Capture the cell that displays the provided text and extract its (x, y) central coordinate. 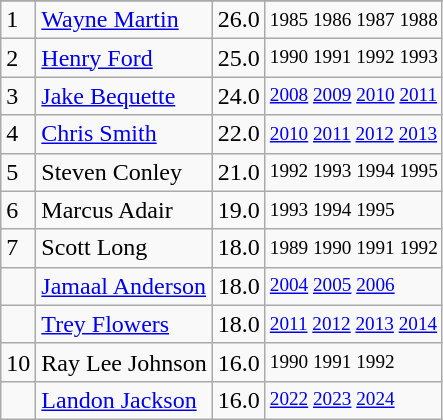
1 (18, 20)
2010 2011 2012 2013 (354, 134)
Jamaal Anderson (124, 286)
1990 1991 1992 (354, 362)
2 (18, 58)
2011 2012 2013 2014 (354, 324)
2004 2005 2006 (354, 286)
3 (18, 96)
22.0 (238, 134)
4 (18, 134)
25.0 (238, 58)
Henry Ford (124, 58)
7 (18, 248)
Jake Bequette (124, 96)
2008 2009 2010 2011 (354, 96)
Landon Jackson (124, 400)
10 (18, 362)
24.0 (238, 96)
Wayne Martin (124, 20)
5 (18, 172)
26.0 (238, 20)
6 (18, 210)
Ray Lee Johnson (124, 362)
Marcus Adair (124, 210)
2022 2023 2024 (354, 400)
Trey Flowers (124, 324)
19.0 (238, 210)
Chris Smith (124, 134)
1990 1991 1992 1993 (354, 58)
1993 1994 1995 (354, 210)
1992 1993 1994 1995 (354, 172)
1985 1986 1987 1988 (354, 20)
21.0 (238, 172)
1989 1990 1991 1992 (354, 248)
Steven Conley (124, 172)
Scott Long (124, 248)
